Locate the cell with the specified text and output its (X, Y) center coordinate. 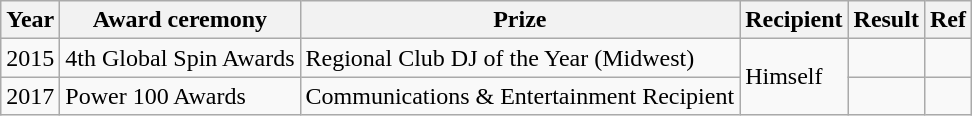
Communications & Entertainment Recipient (520, 96)
Himself (794, 77)
2015 (30, 58)
4th Global Spin Awards (180, 58)
Result (886, 20)
Recipient (794, 20)
Power 100 Awards (180, 96)
Regional Club DJ of the Year (Midwest) (520, 58)
Ref (948, 20)
Year (30, 20)
2017 (30, 96)
Award ceremony (180, 20)
Prize (520, 20)
